Return [x, y] of the center of cell containing provided text 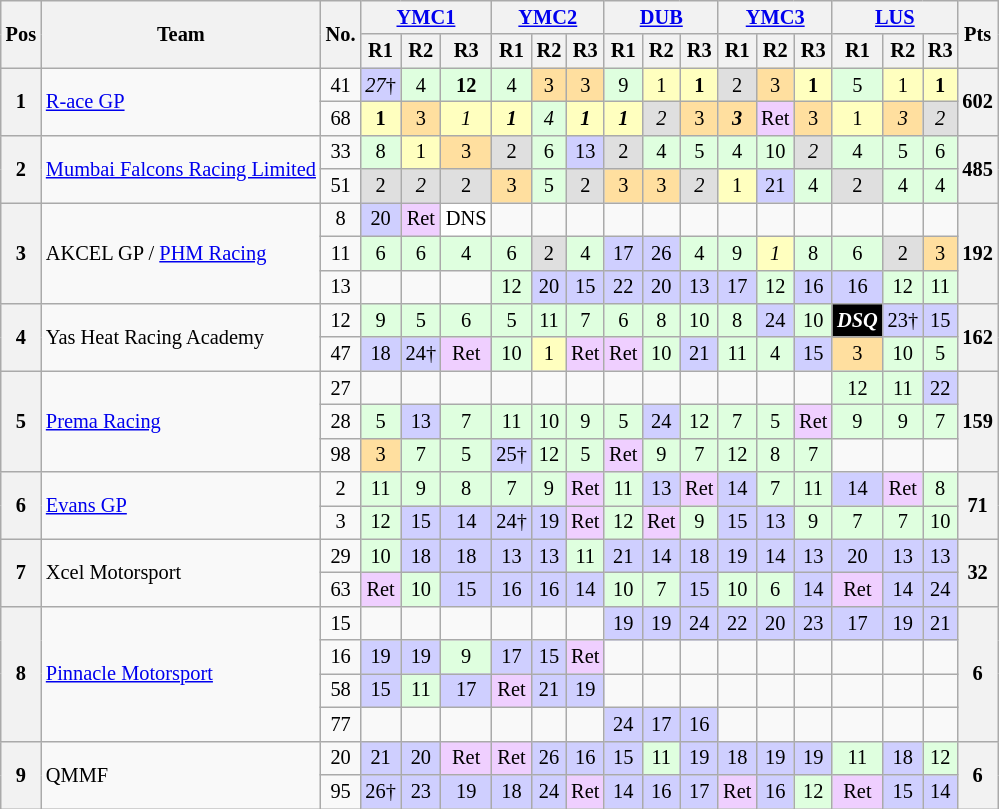
DSQ [857, 320]
58 [341, 690]
Prema Racing [181, 422]
Pinnacle Motorsport [181, 674]
33 [341, 152]
162 [977, 336]
41 [341, 85]
Yas Heat Racing Academy [181, 336]
192 [977, 252]
29 [341, 556]
No. [341, 34]
AKCEL GP / PHM Racing [181, 252]
95 [341, 791]
YMC3 [775, 17]
68 [341, 118]
Mumbai Falcons Racing Limited [181, 168]
77 [341, 724]
Team [181, 34]
71 [977, 506]
32 [977, 572]
DNS [466, 219]
Pts [977, 34]
LUS [894, 17]
98 [341, 455]
51 [341, 186]
27† [380, 85]
QMMF [181, 774]
DUB [661, 17]
63 [341, 589]
23† [903, 320]
YMC2 [548, 17]
485 [977, 168]
159 [977, 422]
Xcel Motorsport [181, 572]
602 [977, 102]
26† [380, 791]
27 [341, 388]
28 [341, 421]
YMC1 [426, 17]
Evans GP [181, 506]
Pos [21, 34]
R-ace GP [181, 102]
47 [341, 354]
25† [511, 455]
